From the cell containing the given text, extract its center point as (X, Y) coordinate. 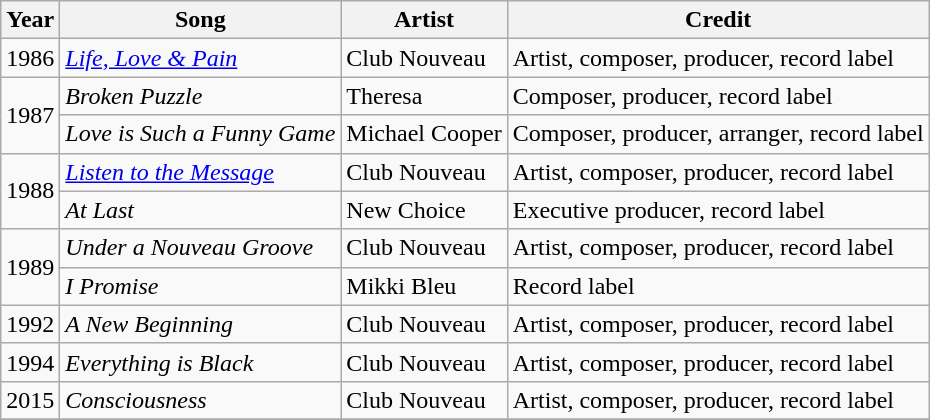
2015 (30, 400)
New Choice (424, 210)
Credit (718, 20)
Record label (718, 286)
Listen to the Message (200, 172)
I Promise (200, 286)
A New Beginning (200, 324)
1988 (30, 191)
Artist (424, 20)
1989 (30, 267)
Consciousness (200, 400)
Theresa (424, 96)
At Last (200, 210)
Song (200, 20)
Everything is Black (200, 362)
Broken Puzzle (200, 96)
1992 (30, 324)
Under a Nouveau Groove (200, 248)
1986 (30, 58)
Year (30, 20)
Love is Such a Funny Game (200, 134)
Composer, producer, record label (718, 96)
Michael Cooper (424, 134)
Mikki Bleu (424, 286)
1987 (30, 115)
Executive producer, record label (718, 210)
1994 (30, 362)
Composer, producer, arranger, record label (718, 134)
Life, Love & Pain (200, 58)
